Determine the (X, Y) coordinate at the center of the cell enclosing the given text.  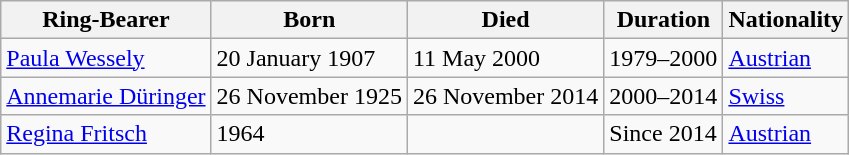
26 November 2014 (505, 96)
Paula Wessely (106, 58)
Born (309, 20)
Duration (664, 20)
Regina Fritsch (106, 134)
26 November 1925 (309, 96)
20 January 1907 (309, 58)
Died (505, 20)
Since 2014 (664, 134)
11 May 2000 (505, 58)
Annemarie Düringer (106, 96)
Nationality (786, 20)
Ring-Bearer (106, 20)
Swiss (786, 96)
2000–2014 (664, 96)
1964 (309, 134)
1979–2000 (664, 58)
